For the text-containing cell, return its midpoint in [x, y] coordinate format. 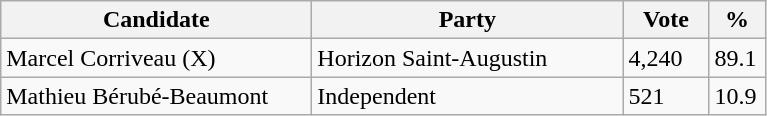
Candidate [156, 20]
Horizon Saint-Augustin [468, 58]
Independent [468, 96]
89.1 [737, 58]
Marcel Corriveau (X) [156, 58]
Mathieu Bérubé-Beaumont [156, 96]
Party [468, 20]
521 [666, 96]
4,240 [666, 58]
Vote [666, 20]
10.9 [737, 96]
% [737, 20]
